Detect which cell encompasses the target text, then output its [x, y] center coordinate. 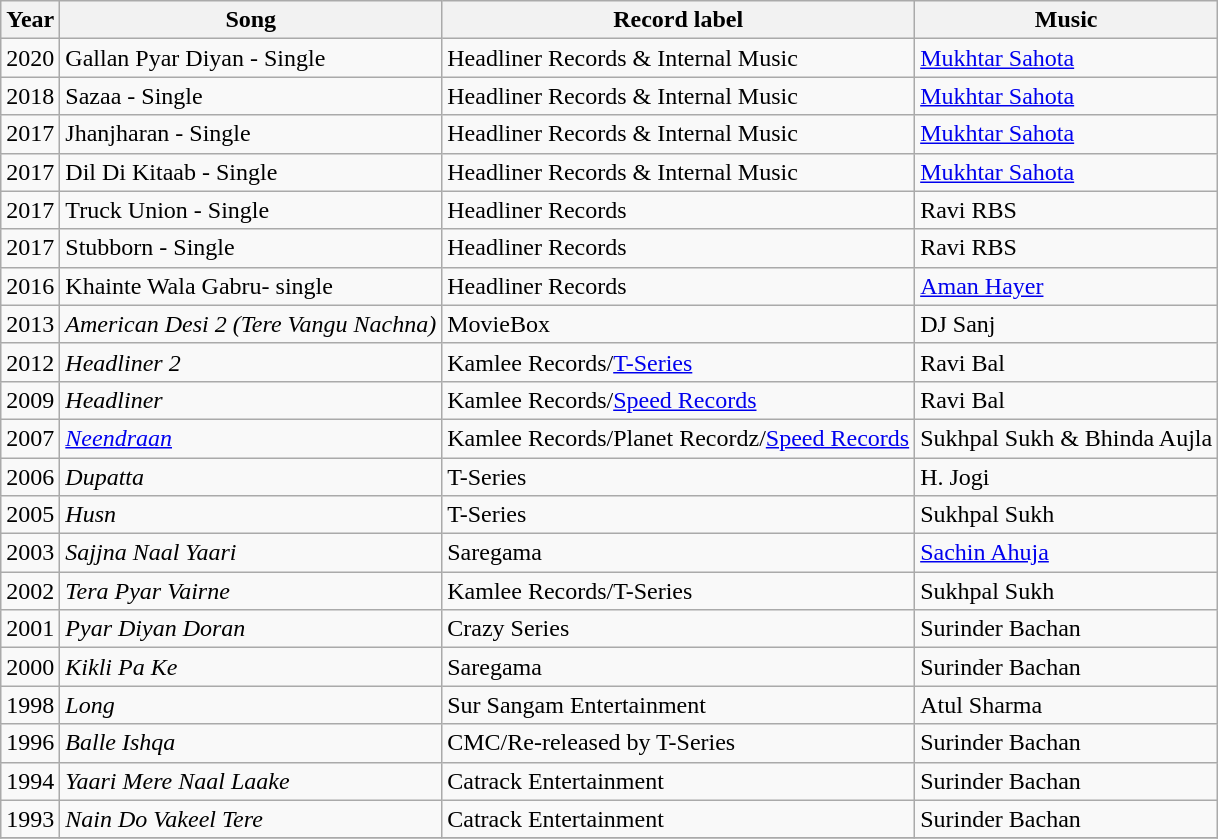
Crazy Series [678, 629]
Headliner 2 [251, 362]
Stubborn - Single [251, 248]
1993 [30, 819]
Neendraan [251, 438]
Sur Sangam Entertainment [678, 705]
Jhanjharan - Single [251, 134]
Dil Di Kitaab - Single [251, 172]
2012 [30, 362]
2020 [30, 58]
Balle Ishqa [251, 743]
1998 [30, 705]
Pyar Diyan Doran [251, 629]
Aman Hayer [1066, 286]
Atul Sharma [1066, 705]
Truck Union - Single [251, 210]
American Desi 2 (Tere Vangu Nachna) [251, 324]
Kamlee Records/Speed Records [678, 400]
2007 [30, 438]
Yaari Mere Naal Laake [251, 781]
Gallan Pyar Diyan - Single [251, 58]
2001 [30, 629]
Kikli Pa Ke [251, 667]
Long [251, 705]
2002 [30, 591]
Khainte Wala Gabru- single [251, 286]
Tera Pyar Vairne [251, 591]
1994 [30, 781]
1996 [30, 743]
Dupatta [251, 477]
Music [1066, 20]
Kamlee Records/Planet Recordz/Speed Records [678, 438]
DJ Sanj [1066, 324]
2000 [30, 667]
H. Jogi [1066, 477]
Sazaa - Single [251, 96]
Sajjna Naal Yaari [251, 553]
2009 [30, 400]
2006 [30, 477]
MovieBox [678, 324]
2016 [30, 286]
2018 [30, 96]
Sachin Ahuja [1066, 553]
Husn [251, 515]
Sukhpal Sukh & Bhinda Aujla [1066, 438]
Year [30, 20]
CMC/Re-released by T-Series [678, 743]
Nain Do Vakeel Tere [251, 819]
2013 [30, 324]
Song [251, 20]
2003 [30, 553]
Record label [678, 20]
2005 [30, 515]
Headliner [251, 400]
